Identify which cell holds the provided text, then report its (X, Y) central coordinate. 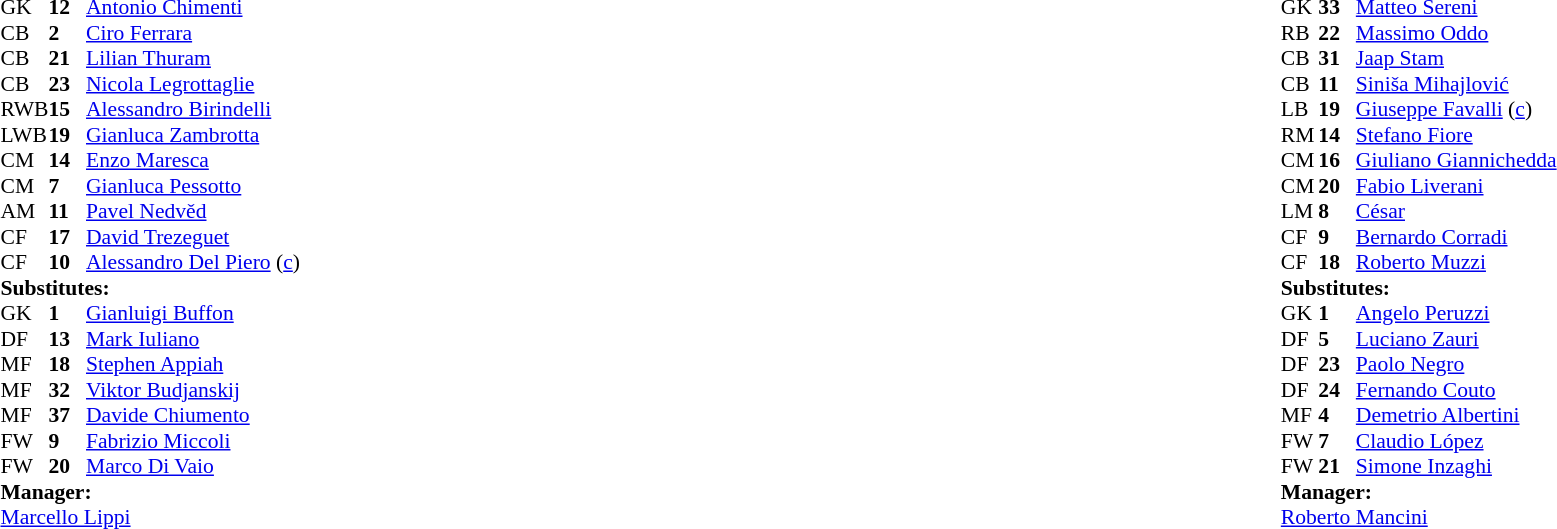
Gianluca Zambrotta (193, 135)
8 (1337, 211)
Lilian Thuram (193, 59)
31 (1337, 59)
Gianluigi Buffon (193, 313)
Stephen Appiah (193, 365)
Claudio López (1456, 441)
RM (1300, 135)
LWB (24, 135)
10 (67, 263)
Davide Chiumento (193, 415)
David Trezeguet (193, 237)
Alessandro Del Piero (c) (193, 263)
Jaap Stam (1456, 59)
Marco Di Vaio (193, 467)
Pavel Nedvěd (193, 211)
4 (1337, 415)
Paolo Negro (1456, 365)
Simone Inzaghi (1456, 467)
Alessandro Birindelli (193, 109)
LM (1300, 211)
Stefano Fiore (1456, 135)
César (1456, 211)
Roberto Muzzi (1456, 263)
Luciano Zauri (1456, 339)
Enzo Maresca (193, 161)
Fernando Couto (1456, 390)
Angelo Peruzzi (1456, 313)
Giuliano Giannichedda (1456, 161)
Massimo Oddo (1456, 33)
Nicola Legrottaglie (193, 84)
RB (1300, 33)
LB (1300, 109)
15 (67, 109)
13 (67, 339)
24 (1337, 390)
Fabrizio Miccoli (193, 441)
Ciro Ferrara (193, 33)
RWB (24, 109)
Viktor Budjanskij (193, 390)
16 (1337, 161)
Mark Iuliano (193, 339)
Giuseppe Favalli (c) (1456, 109)
Fabio Liverani (1456, 186)
Bernardo Corradi (1456, 237)
37 (67, 415)
32 (67, 390)
AM (24, 211)
5 (1337, 339)
22 (1337, 33)
2 (67, 33)
Gianluca Pessotto (193, 186)
Demetrio Albertini (1456, 415)
Siniša Mihajlović (1456, 84)
17 (67, 237)
